Scan for the cell matching the given text and deliver its (x, y) coordinate at center. 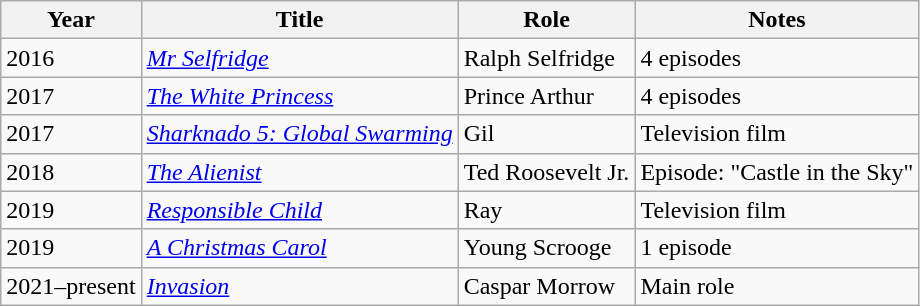
Caspar Morrow (546, 286)
2021–present (71, 286)
2016 (71, 58)
Young Scrooge (546, 248)
Invasion (300, 286)
Responsible Child (300, 210)
Notes (777, 20)
Ted Roosevelt Jr. (546, 172)
Main role (777, 286)
Episode: "Castle in the Sky" (777, 172)
The Alienist (300, 172)
Year (71, 20)
Ralph Selfridge (546, 58)
Title (300, 20)
Sharknado 5: Global Swarming (300, 134)
Role (546, 20)
Gil (546, 134)
2018 (71, 172)
A Christmas Carol (300, 248)
Mr Selfridge (300, 58)
1 episode (777, 248)
The White Princess (300, 96)
Prince Arthur (546, 96)
Ray (546, 210)
